Detect which cell encompasses the target text, then output its (X, Y) center coordinate. 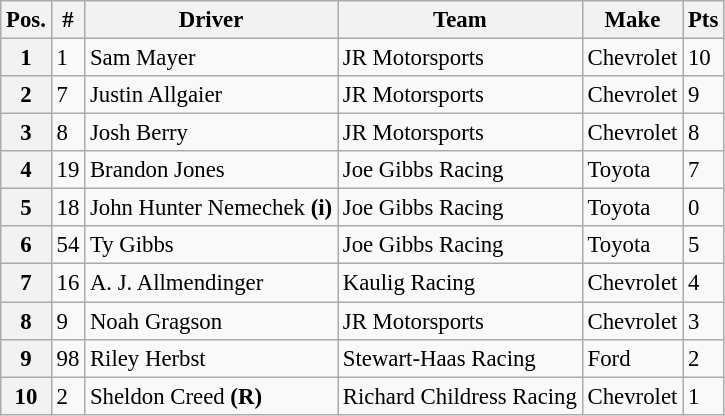
Brandon Jones (212, 170)
Driver (212, 20)
Riley Herbst (212, 358)
18 (68, 208)
6 (26, 245)
Ford (632, 358)
Ty Gibbs (212, 245)
19 (68, 170)
Justin Allgaier (212, 95)
Josh Berry (212, 133)
Pts (704, 20)
0 (704, 208)
John Hunter Nemechek (i) (212, 208)
A. J. Allmendinger (212, 283)
Kaulig Racing (460, 283)
98 (68, 358)
Richard Childress Racing (460, 396)
Sheldon Creed (R) (212, 396)
Make (632, 20)
Sam Mayer (212, 58)
# (68, 20)
Noah Gragson (212, 321)
Pos. (26, 20)
54 (68, 245)
16 (68, 283)
Stewart-Haas Racing (460, 358)
Team (460, 20)
